Extract the (X, Y) coordinate from the center of the cell holding the provided text.  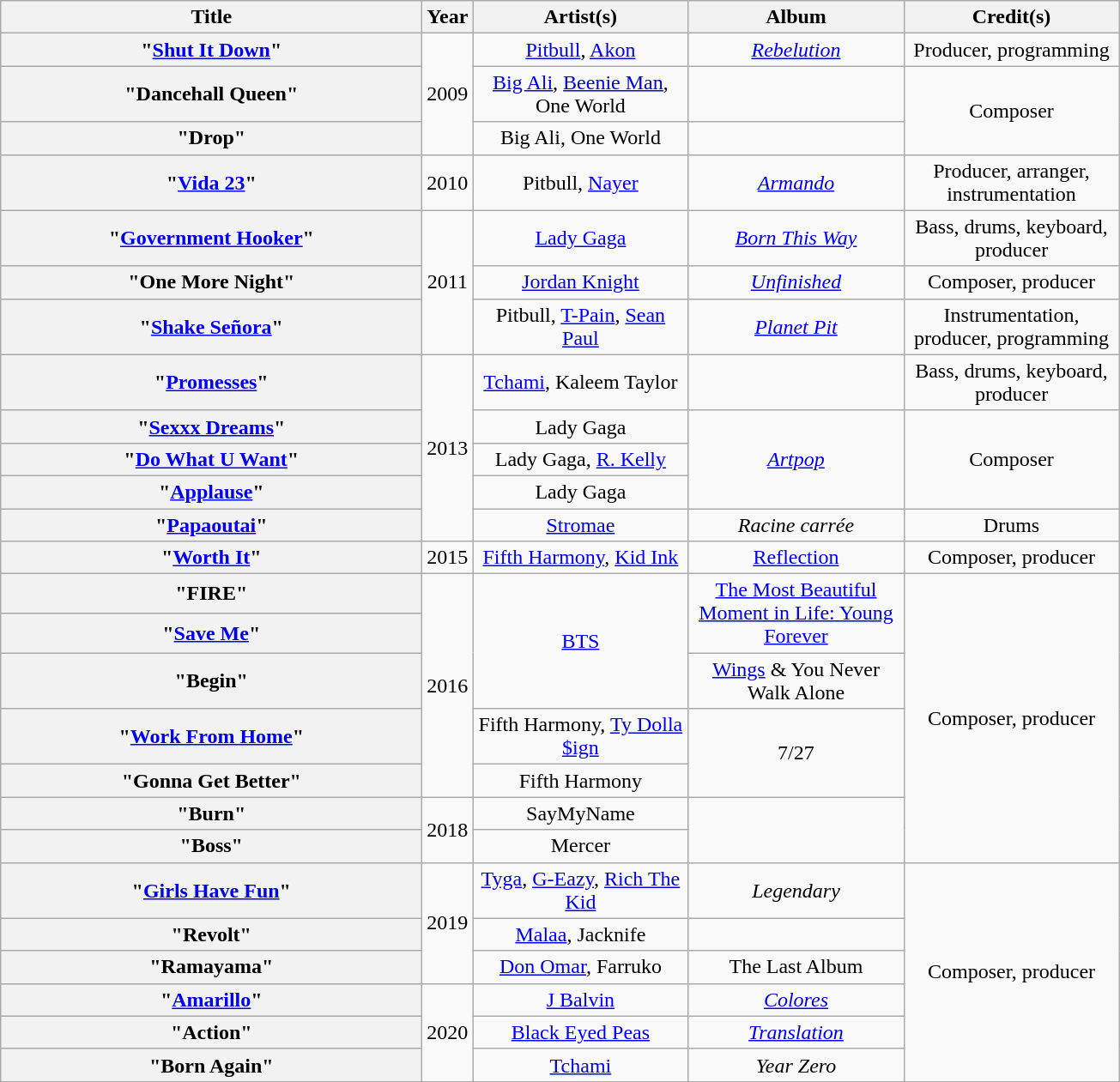
"Applause" (211, 492)
Year (448, 17)
Mercer (580, 846)
"One More Night" (211, 282)
Legendary (796, 891)
Lady Gaga, R. Kelly (580, 459)
Producer, programming (1011, 50)
Fifth Harmony, Ty Dolla $ign (580, 736)
Tchami, Kaleem Taylor (580, 383)
2010 (448, 182)
"FIRE" (211, 594)
"Born Again" (211, 1065)
BTS (580, 642)
J Balvin (580, 1000)
"Vida 23" (211, 182)
"Promesses" (211, 383)
Pitbull, T-Pain, Sean Paul (580, 326)
The Last Album (796, 967)
Instrumentation, producer, programming (1011, 326)
Producer, arranger, instrumentation (1011, 182)
Stromae (580, 524)
Artpop (796, 459)
Fifth Harmony, Kid Ink (580, 558)
2016 (448, 686)
Jordan Knight (580, 282)
"Save Me" (211, 633)
Unfinished (796, 282)
2011 (448, 282)
"Girls Have Fun" (211, 891)
"Work From Home" (211, 736)
SayMyName (580, 813)
"Shut It Down" (211, 50)
"Worth It" (211, 558)
"Papaoutai" (211, 524)
Tchami (580, 1065)
Year Zero (796, 1065)
2013 (448, 448)
"Shake Señora" (211, 326)
Malaa, Jacknife (580, 934)
Big Ali, Beenie Man, One World (580, 94)
Born This Way (796, 239)
"Ramayama" (211, 967)
The Most Beautiful Moment in Life: Young Forever (796, 614)
Tyga, G-Eazy, Rich The Kid (580, 891)
2020 (448, 1032)
Armando (796, 182)
"Amarillo" (211, 1000)
"Boss" (211, 846)
2015 (448, 558)
Drums (1011, 524)
Wings & You Never Walk Alone (796, 681)
"Drop" (211, 138)
"Burn" (211, 813)
"Begin" (211, 681)
Big Ali, One World (580, 138)
Black Eyed Peas (580, 1032)
2018 (448, 830)
Don Omar, Farruko (580, 967)
"Government Hooker" (211, 239)
2019 (448, 923)
"Sexxx Dreams" (211, 426)
Pitbull, Akon (580, 50)
"Do What U Want" (211, 459)
Planet Pit (796, 326)
Pitbull, Nayer (580, 182)
Colores (796, 1000)
Artist(s) (580, 17)
Title (211, 17)
"Revolt" (211, 934)
7/27 (796, 753)
"Action" (211, 1032)
Fifth Harmony (580, 781)
Reflection (796, 558)
Rebelution (796, 50)
"Gonna Get Better" (211, 781)
"Dancehall Queen" (211, 94)
Credit(s) (1011, 17)
Translation (796, 1032)
2009 (448, 94)
Racine carrée (796, 524)
Album (796, 17)
